Pinpoint the cell where the given text exists, returning its [X, Y] midpoint coordinate. 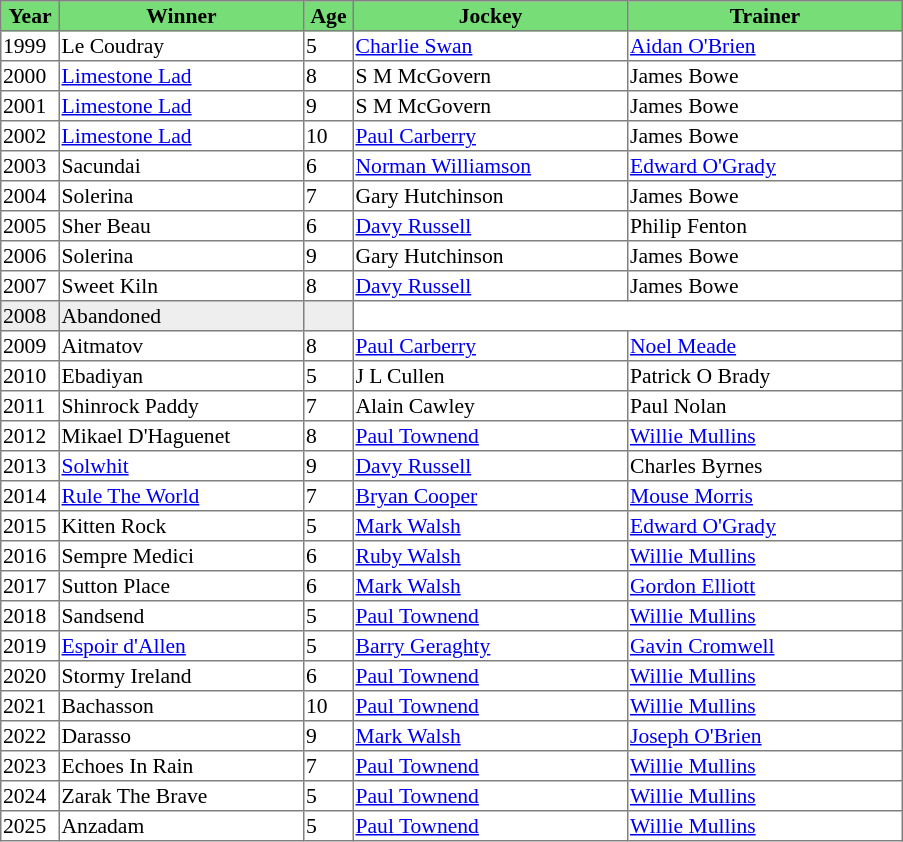
2005 [30, 226]
Gordon Elliott [765, 586]
Anzadam [181, 826]
Year [30, 16]
2018 [30, 616]
Stormy Ireland [181, 676]
Alain Cawley [490, 406]
Jockey [490, 16]
Sandsend [181, 616]
Rule The World [181, 496]
2016 [30, 556]
Trainer [765, 16]
Ebadiyan [181, 376]
2022 [30, 736]
2017 [30, 586]
Joseph O'Brien [765, 736]
Sempre Medici [181, 556]
Sutton Place [181, 586]
Sweet Kiln [181, 286]
2003 [30, 166]
2019 [30, 646]
2014 [30, 496]
2007 [30, 286]
Zarak The Brave [181, 796]
2009 [30, 346]
1999 [30, 46]
Abandoned [181, 316]
2000 [30, 76]
Paul Nolan [765, 406]
2008 [30, 316]
Aidan O'Brien [765, 46]
Patrick O Brady [765, 376]
Solwhit [181, 466]
Philip Fenton [765, 226]
Le Coudray [181, 46]
2021 [30, 706]
Aitmatov [181, 346]
Mikael D'Haguenet [181, 436]
2024 [30, 796]
2011 [30, 406]
J L Cullen [490, 376]
Espoir d'Allen [181, 646]
Ruby Walsh [490, 556]
2004 [30, 196]
2020 [30, 676]
2013 [30, 466]
Echoes In Rain [181, 766]
Gavin Cromwell [765, 646]
2001 [30, 106]
Bryan Cooper [490, 496]
Winner [181, 16]
2010 [30, 376]
2006 [30, 256]
Shinrock Paddy [181, 406]
Age [329, 16]
Sacundai [181, 166]
2023 [30, 766]
Norman Williamson [490, 166]
2012 [30, 436]
Mouse Morris [765, 496]
2015 [30, 526]
Bachasson [181, 706]
Noel Meade [765, 346]
Charlie Swan [490, 46]
2025 [30, 826]
Sher Beau [181, 226]
Charles Byrnes [765, 466]
Kitten Rock [181, 526]
Darasso [181, 736]
Barry Geraghty [490, 646]
2002 [30, 136]
